For the text-containing cell, return its midpoint in (X, Y) coordinate format. 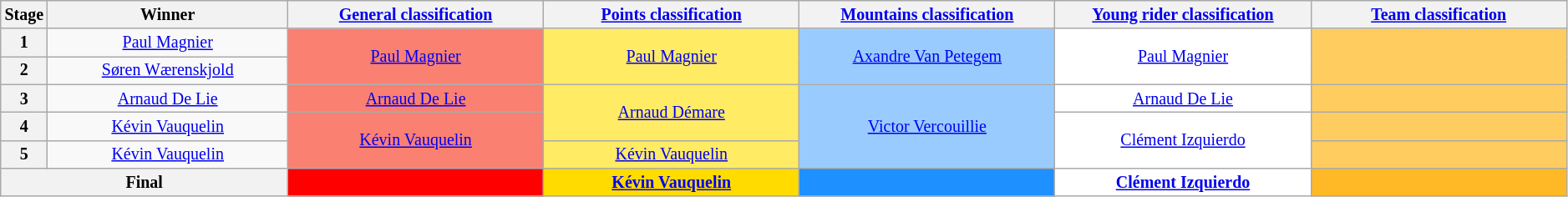
3 (24, 98)
1 (24, 43)
2 (24, 70)
Mountains classification (927, 15)
Young rider classification (1183, 15)
Team classification (1439, 15)
Axandre Van Petegem (927, 57)
General classification (416, 15)
Arnaud Démare (672, 112)
5 (24, 154)
Stage (24, 15)
Victor Vercouillie (927, 126)
Winner (168, 15)
Søren Wærenskjold (168, 70)
Final (145, 182)
4 (24, 127)
Points classification (672, 15)
